Detect which cell encompasses the target text, then output its [x, y] center coordinate. 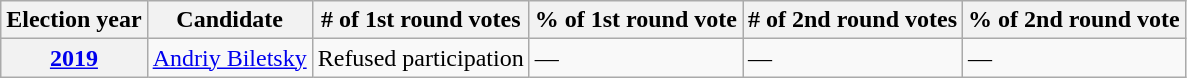
2019 [74, 58]
# of 2nd round votes [852, 20]
Refused participation [420, 58]
% of 2nd round vote [1074, 20]
Election year [74, 20]
% of 1st round vote [636, 20]
# of 1st round votes [420, 20]
Andriy Biletsky [230, 58]
Candidate [230, 20]
